From the cell containing the given text, extract its center point as [X, Y] coordinate. 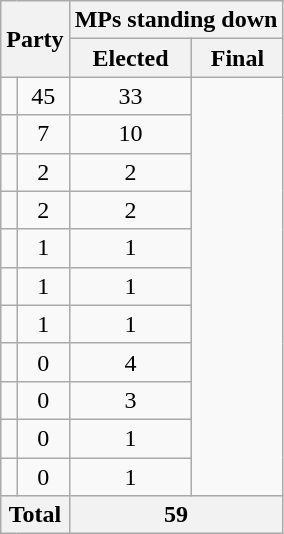
Elected [130, 58]
45 [43, 96]
7 [43, 134]
10 [130, 134]
59 [176, 515]
Final [238, 58]
33 [130, 96]
Total [35, 515]
MPs standing down [176, 20]
Party [35, 39]
3 [130, 400]
4 [130, 362]
